Provide the (X, Y) coordinate of the cell's center where the given text is located.  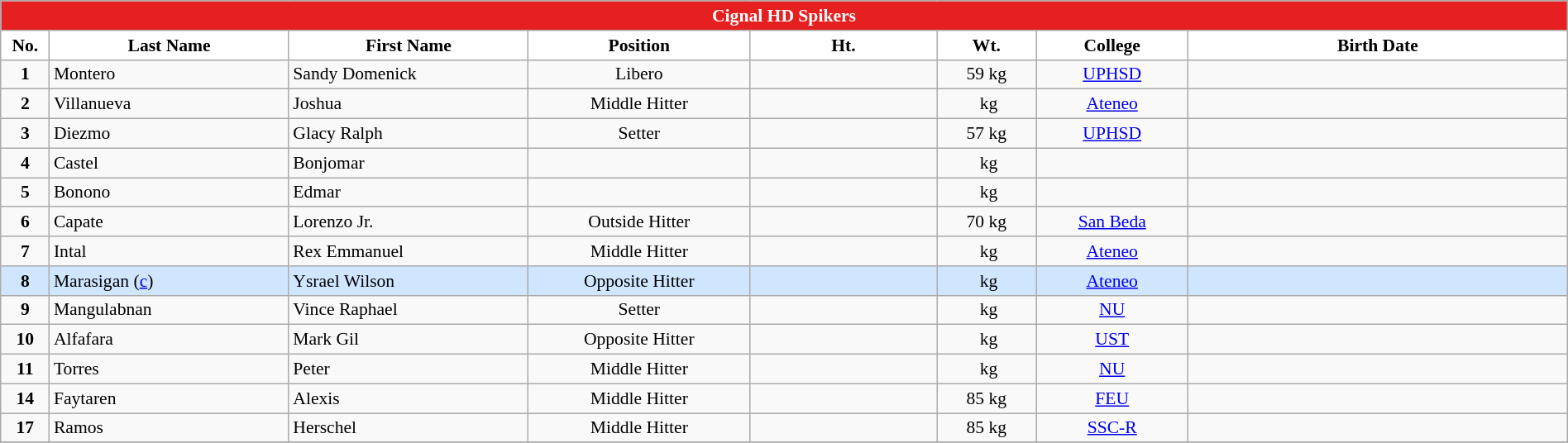
Bonono (169, 193)
Ht. (844, 45)
Peter (409, 369)
No. (25, 45)
FEU (1112, 398)
8 (25, 281)
Glacy Ralph (409, 134)
Mark Gil (409, 340)
3 (25, 134)
Villanueva (169, 104)
11 (25, 369)
10 (25, 340)
College (1112, 45)
70 kg (987, 222)
SSC-R (1112, 428)
57 kg (987, 134)
Vince Raphael (409, 310)
Mangulabnan (169, 310)
Capate (169, 222)
Last Name (169, 45)
Position (639, 45)
Ysrael Wilson (409, 281)
Wt. (987, 45)
Marasigan (c) (169, 281)
5 (25, 193)
59 kg (987, 74)
Alfafara (169, 340)
7 (25, 251)
Rex Emmanuel (409, 251)
Castel (169, 163)
Faytaren (169, 398)
4 (25, 163)
Torres (169, 369)
Joshua (409, 104)
Bonjomar (409, 163)
Diezmo (169, 134)
Sandy Domenick (409, 74)
Birth Date (1378, 45)
Libero (639, 74)
Alexis (409, 398)
UST (1112, 340)
Herschel (409, 428)
17 (25, 428)
Edmar (409, 193)
14 (25, 398)
9 (25, 310)
Montero (169, 74)
Ramos (169, 428)
San Beda (1112, 222)
2 (25, 104)
Cignal HD Spikers (784, 16)
6 (25, 222)
Lorenzo Jr. (409, 222)
Intal (169, 251)
First Name (409, 45)
1 (25, 74)
Outside Hitter (639, 222)
